Output the [x, y] coordinate of the center of the cell containing the given text.  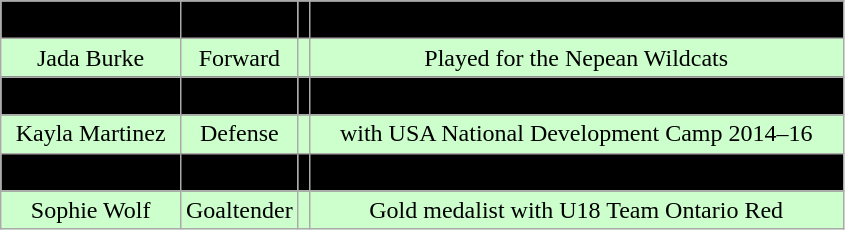
Defender for Ottawa Lady Senators [576, 172]
Gold medalist with U18 Team Ontario Red [576, 210]
with USA National Development Camp 2014–16 [576, 134]
Sophie Wolf [91, 210]
Forward [239, 58]
Jada Burke [91, 58]
Kayla Martinez [91, 134]
Annika Asplundh [91, 20]
Represented Canada at the U18 World Championships [576, 96]
Taylor Kirwan [91, 96]
Maddison Stitt [91, 172]
Former Netminder with New Jersey Colonials [576, 20]
Played for the Nepean Wildcats [576, 58]
